Identify which cell holds the provided text, then report its [X, Y] central coordinate. 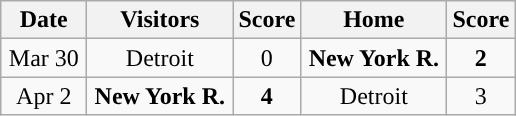
0 [267, 58]
Apr 2 [44, 96]
2 [481, 58]
Date [44, 20]
Visitors [160, 20]
4 [267, 96]
3 [481, 96]
Home [374, 20]
Mar 30 [44, 58]
